Locate the cell with the specified text and output its [x, y] center coordinate. 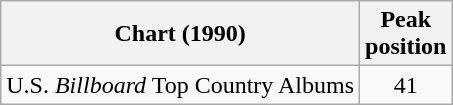
U.S. Billboard Top Country Albums [180, 85]
Chart (1990) [180, 34]
Peakposition [406, 34]
41 [406, 85]
